Capture the cell that displays the provided text and extract its (X, Y) central coordinate. 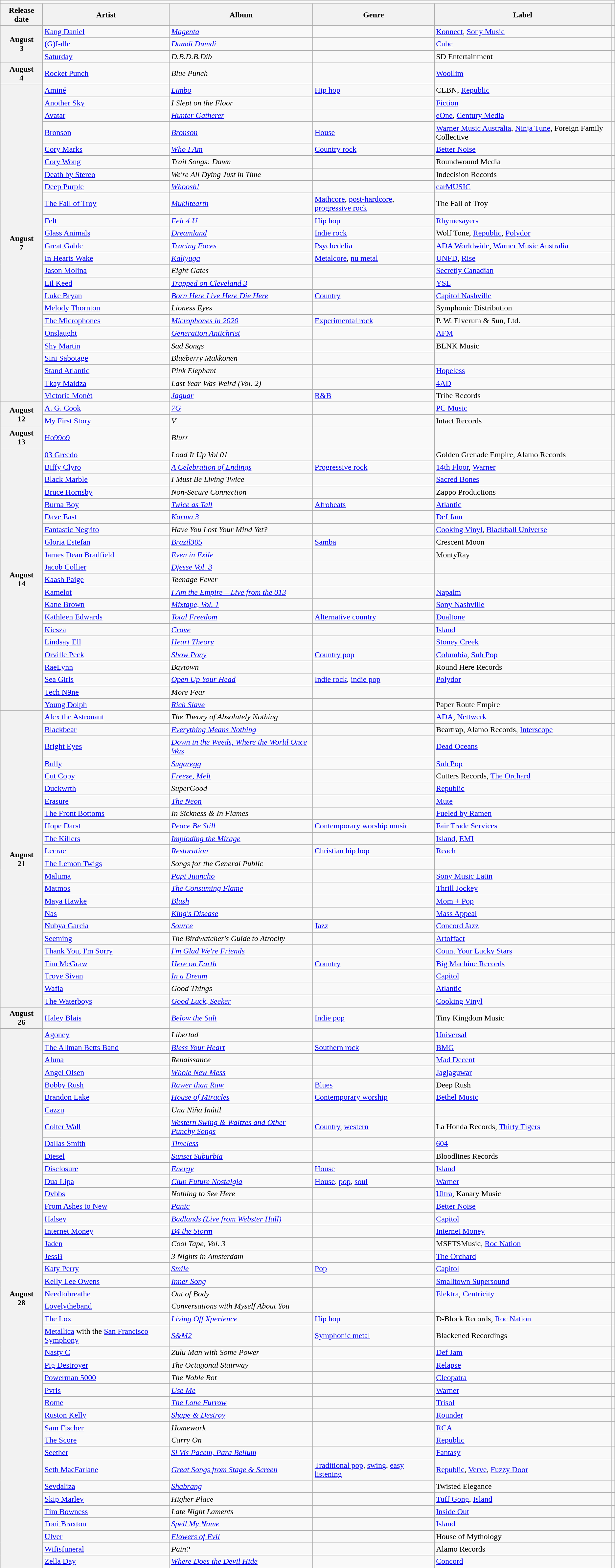
Indecision Records (523, 174)
Born Here Live Here Die Here (241, 296)
Peace Be Still (241, 826)
Living Off Xperience (241, 1319)
Zulu Man with Some Power (241, 1353)
Sam Fischer (106, 1428)
Cory Wong (106, 162)
My First Story (106, 421)
Psychedelia (373, 246)
Death by Stereo (106, 174)
Capitol Nashville (523, 296)
Sad Songs (241, 346)
RaeLynn (106, 667)
Jagjaguwar (523, 1072)
Trail Songs: Dawn (241, 162)
A. G. Cook (106, 408)
The Theory of Absolutely Nothing (241, 717)
Crescent Moon (523, 542)
Timeless (241, 1144)
Brazil305 (241, 542)
Powerman 5000 (106, 1378)
Beartrap, Alamo Records, Interscope (523, 729)
Victoria Monét (106, 396)
Roundwound Media (523, 162)
In Hearts Wake (106, 258)
Columbia, Sub Pop (523, 655)
Seether (106, 1453)
August14 (22, 579)
Sub Pop (523, 763)
YSL (523, 283)
Young Dolph (106, 705)
Inside Out (523, 1512)
Total Freedom (241, 617)
Stand Atlantic (106, 370)
Paper Route Empire (523, 705)
Even in Exile (241, 554)
Big Machine Records (523, 963)
Great Gable (106, 246)
Shy Martin (106, 346)
Label (523, 14)
Melody Thornton (106, 308)
Magenta (241, 32)
Fiction (523, 103)
Heart Theory (241, 642)
14th Floor, Warner (523, 467)
Bruce Hornsby (106, 492)
Homework (241, 1428)
4AD (523, 383)
Tim Bowness (106, 1512)
Kathleen Edwards (106, 617)
The Consuming Flame (241, 888)
Nasty C (106, 1353)
eOne, Century Media (523, 115)
Mass Appeal (523, 913)
Republic, Verve, Fuzzy Door (523, 1469)
Wafia (106, 988)
Jazz (373, 926)
Hope Darst (106, 826)
Alternative country (373, 617)
Another Sky (106, 103)
Felt (106, 221)
The Front Bottoms (106, 814)
The Birdwatcher's Guide to Atrocity (241, 938)
Country pop (373, 655)
Universal (523, 1035)
Traditional pop, swing, easy listening (373, 1469)
Mixtape, Vol. 1 (241, 605)
V (241, 421)
Teenage Fever (241, 579)
Afrobeats (373, 504)
Smile (241, 1269)
Progressive rock (373, 467)
Aluna (106, 1060)
UNFD, Rise (523, 258)
Tim McGraw (106, 963)
Sony Music Latin (523, 876)
Round Here Records (523, 667)
James Dean Bradfield (106, 554)
Saturday (106, 56)
Lovelytheband (106, 1306)
Metallica with the San Francisco Symphony (106, 1335)
Renaissance (241, 1060)
Late Night Laments (241, 1512)
Trapped on Cleveland 3 (241, 283)
Una Niña Inútil (241, 1110)
Bobby Rush (106, 1085)
Generation Antichrist (241, 333)
Fantasy (523, 1453)
Here on Earth (241, 963)
Shabrang (241, 1487)
Bethel Music (523, 1097)
Metalcore, nu metal (373, 258)
Skip Marley (106, 1499)
Kamelot (106, 592)
Tribe Records (523, 396)
Relapse (523, 1365)
Thank You, I'm Sorry (106, 951)
Dua Lipa (106, 1181)
Kane Brown (106, 605)
Zappo Productions (523, 492)
The Score (106, 1440)
Lindsay Ell (106, 642)
Dave East (106, 517)
Matmos (106, 888)
Where Does the Devil Hide (241, 1561)
Samba (373, 542)
Eight Gates (241, 271)
Higher Place (241, 1499)
Rawer than Raw (241, 1085)
Intact Records (523, 421)
Country rock (373, 149)
Island, EMI (523, 839)
B4 the Storm (241, 1231)
Use Me (241, 1390)
S&M2 (241, 1335)
Indie rock, indie pop (373, 680)
Rich Slave (241, 705)
Toni Braxton (106, 1524)
Napalm (523, 592)
The Microphones (106, 321)
The Noble Rot (241, 1378)
Blueberry Makkonen (241, 358)
Open Up Your Head (241, 680)
Baytown (241, 667)
Woollim (523, 74)
The Orchard (523, 1256)
Brandon Lake (106, 1097)
From Ashes to New (106, 1206)
Everything Means Nothing (241, 729)
BMG (523, 1047)
Tkay Maidza (106, 383)
Rocket Punch (106, 74)
More Fear (241, 692)
Erasure (106, 801)
Dumdi Dumdi (241, 44)
Bless Your Heart (241, 1047)
Artoffact (523, 938)
August28 (22, 1298)
Zella Day (106, 1561)
The Neon (241, 801)
Tech N9ne (106, 692)
Load It Up Vol 01 (241, 455)
Luke Bryan (106, 296)
Black Marble (106, 480)
Aminé (106, 90)
Cooking Vinyl (523, 1001)
Fair Trade Services (523, 826)
August3 (22, 44)
August13 (22, 437)
House of Mythology (523, 1536)
Biffy Clyro (106, 467)
We're All Dying Just in Time (241, 174)
(G)I-dle (106, 44)
Hopeless (523, 370)
Jacob Collier (106, 567)
Symphonic metal (373, 1335)
Pink Elephant (241, 370)
Ruston Kelly (106, 1415)
Sacred Bones (523, 480)
Microphones in 2020 (241, 321)
The Allman Betts Band (106, 1047)
MontyRay (523, 554)
Trisol (523, 1402)
In a Dream (241, 976)
Artist (106, 14)
Deep Rush (523, 1085)
August 26 (22, 1018)
Katy Perry (106, 1269)
Indie rock (373, 233)
Alamo Records (523, 1549)
Mad Decent (523, 1060)
Jason Molina (106, 271)
Kaliyuga (241, 258)
Cazzu (106, 1110)
The Killers (106, 839)
King's Disease (241, 913)
Restoration (241, 851)
Cool Tape, Vol. 3 (241, 1244)
Symphonic Distribution (523, 308)
Mom + Pop (523, 901)
Tiny Kingdom Music (523, 1018)
Blush (241, 901)
Out of Body (241, 1294)
RCA (523, 1428)
I Must Be Living Twice (241, 480)
Count Your Lucky Stars (523, 951)
Wifisfuneral (106, 1549)
Tracing Faces (241, 246)
Duckwrth (106, 788)
D.B.D.B.Dib (241, 56)
Indie pop (373, 1018)
Cleopatra (523, 1378)
La Honda Records, Thirty Tigers (523, 1127)
AFM (523, 333)
Pain? (241, 1549)
Rhymesayers (523, 221)
Fueled by Ramen (523, 814)
Pop (373, 1269)
The Lox (106, 1319)
Sony Nashville (523, 605)
Show Pony (241, 655)
CLBN, Republic (523, 90)
Kaash Paige (106, 579)
Reach (523, 851)
Rome (106, 1402)
SuperGood (241, 788)
Seth MacFarlane (106, 1469)
Cube (523, 44)
Source (241, 926)
Secretly Canadian (523, 271)
Inner Song (241, 1281)
Western Swing & Waltzes and Other Punchy Songs (241, 1127)
I Slept on the Floor (241, 103)
Twisted Elegance (523, 1487)
The Octagonal Stairway (241, 1365)
Sugaregg (241, 763)
Jaguar (241, 396)
Below the Salt (241, 1018)
Blackened Recordings (523, 1335)
Lecrae (106, 851)
Gloria Estefan (106, 542)
Djesse Vol. 3 (241, 567)
MSFTSMusic, Roc Nation (523, 1244)
Nubya Garcia (106, 926)
Ulver (106, 1536)
Golden Grenade Empire, Alamo Records (523, 455)
Carry On (241, 1440)
Jaden (106, 1244)
Experimental rock (373, 321)
Orville Peck (106, 655)
Non-Secure Connection (241, 492)
604 (523, 1144)
The Lemon Twigs (106, 863)
Twice as Tall (241, 504)
The Waterboys (106, 1001)
Libertad (241, 1035)
Good Luck, Seeker (241, 1001)
Concord Jazz (523, 926)
Si Vis Pacem, Para Bellum (241, 1453)
In Sickness & In Flames (241, 814)
Christian hip hop (373, 851)
Smalltown Supersound (523, 1281)
Sea Girls (106, 680)
Blue Punch (241, 74)
Ho99o9 (106, 437)
Songs for the General Public (241, 863)
The Lone Furrow (241, 1402)
I Am the Empire – Live from the 013 (241, 592)
Concord (523, 1561)
Badlands (Live from Webster Hall) (241, 1219)
Lioness Eyes (241, 308)
7G (241, 408)
Felt 4 U (241, 221)
Pig Destroyer (106, 1365)
Blues (373, 1085)
Kang Daniel (106, 32)
Panic (241, 1206)
Elektra, Centricity (523, 1294)
JessB (106, 1256)
Agoney (106, 1035)
Bloodlines Records (523, 1156)
Dead Oceans (523, 746)
Blackbear (106, 729)
Last Year Was Weird (Vol. 2) (241, 383)
Blurr (241, 437)
Deep Purple (106, 187)
Alex the Astronaut (106, 717)
Lil Keed (106, 283)
Sevdaliza (106, 1487)
Wolf Tone, Republic, Polydor (523, 233)
Dreamland (241, 233)
Kelly Lee Owens (106, 1281)
Bully (106, 763)
Freeze, Melt (241, 776)
ADA, Nettwerk (523, 717)
Halsey (106, 1219)
Dallas Smith (106, 1144)
Seeming (106, 938)
Diesel (106, 1156)
Sini Sabotage (106, 358)
R&B (373, 396)
Great Songs from Stage & Screen (241, 1469)
Cutters Records, The Orchard (523, 776)
Konnect, Sony Music (523, 32)
Colter Wall (106, 1127)
Stoney Creek (523, 642)
Troye Sivan (106, 976)
P. W. Elverum & Sun, Ltd. (523, 321)
Angel Olsen (106, 1072)
Release date (22, 14)
Genre (373, 14)
Imploding the Mirage (241, 839)
August4 (22, 74)
D-Block Records, Roc Nation (523, 1319)
Whoosh! (241, 187)
Energy (241, 1169)
August21 (22, 859)
earMUSIC (523, 187)
Maya Hawke (106, 901)
Cut Copy (106, 776)
Fantastic Negrito (106, 529)
Tuff Gong, Island (523, 1499)
03 Greedo (106, 455)
Crave (241, 630)
Hunter Gatherer (241, 115)
Good Things (241, 988)
Rounder (523, 1415)
August12 (22, 414)
Kiesza (106, 630)
Mukiltearth (241, 204)
PC Music (523, 408)
Haley Blais (106, 1018)
Dualtone (523, 617)
Polydor (523, 680)
Shape & Destroy (241, 1415)
Bright Eyes (106, 746)
Mute (523, 801)
Whole New Mess (241, 1072)
Club Future Nostalgia (241, 1181)
ADA Worldwide, Warner Music Australia (523, 246)
Disclosure (106, 1169)
Limbo (241, 90)
House of Miracles (241, 1097)
Papi Juancho (241, 876)
Contemporary worship music (373, 826)
Burna Boy (106, 504)
Maluma (106, 876)
BLNK Music (523, 346)
Cory Marks (106, 149)
Warner Music Australia, Ninja Tune, Foreign Family Collective (523, 132)
House, pop, soul (373, 1181)
Karma 3 (241, 517)
Thrill Jockey (523, 888)
Contemporary worship (373, 1097)
Onslaught (106, 333)
Pvris (106, 1390)
SD Entertainment (523, 56)
A Celebration of Endings (241, 467)
Nas (106, 913)
Southern rock (373, 1047)
Flowers of Evil (241, 1536)
Spell My Name (241, 1524)
Cooking Vinyl, Blackball Universe (523, 529)
Mathcore, post-hardcore, progressive rock (373, 204)
Avatar (106, 115)
Country, western (373, 1127)
Down in the Weeds, Where the World Once Was (241, 746)
I'm Glad We're Friends (241, 951)
Nothing to See Here (241, 1194)
Who I Am (241, 149)
Glass Animals (106, 233)
Conversations with Myself About You (241, 1306)
August7 (22, 243)
3 Nights in Amsterdam (241, 1256)
Ultra, Kanary Music (523, 1194)
Have You Lost Your Mind Yet? (241, 529)
Sunset Suburbia (241, 1156)
Dvbbs (106, 1194)
Needtobreathe (106, 1294)
Album (241, 14)
